Pinpoint the cell where the given text exists, returning its [x, y] midpoint coordinate. 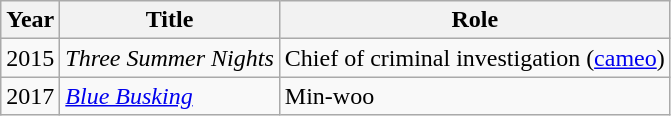
Blue Busking [170, 96]
Min-woo [474, 96]
Year [30, 20]
Title [170, 20]
2017 [30, 96]
Chief of criminal investigation (cameo) [474, 58]
Three Summer Nights [170, 58]
Role [474, 20]
2015 [30, 58]
